Determine the (x, y) coordinate at the center of the cell enclosing the given text.  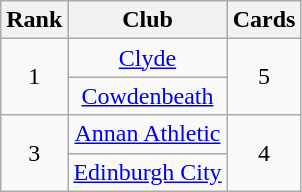
5 (264, 77)
Rank (34, 20)
Annan Athletic (148, 134)
Edinburgh City (148, 172)
Clyde (148, 58)
Club (148, 20)
1 (34, 77)
3 (34, 153)
Cowdenbeath (148, 96)
Cards (264, 20)
4 (264, 153)
